Locate the cell with the specified text and output its (x, y) center coordinate. 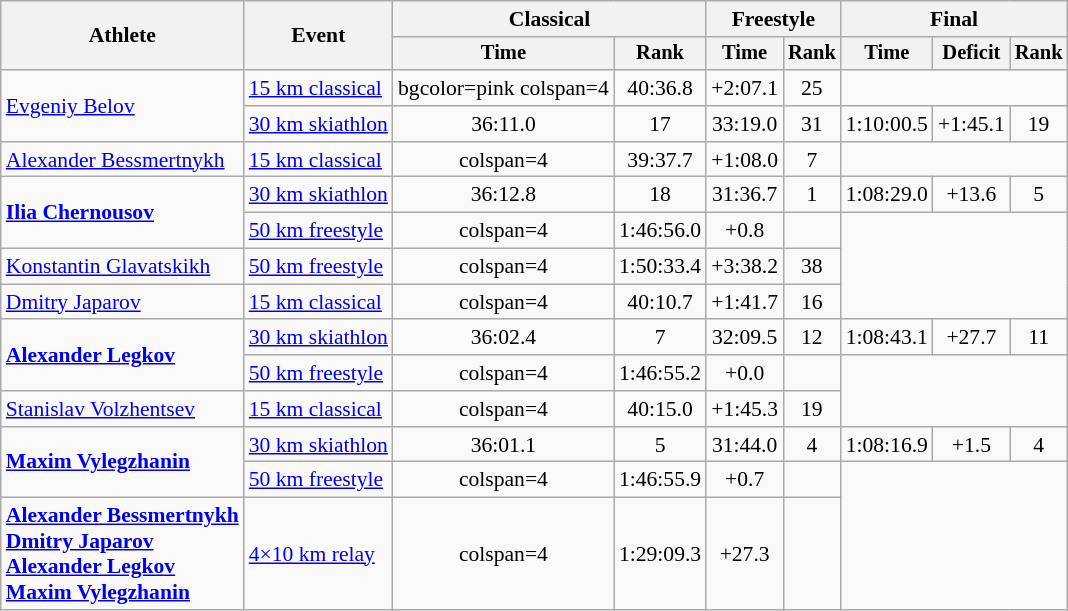
36:01.1 (504, 445)
1 (812, 195)
31:44.0 (744, 445)
Athlete (122, 36)
+0.8 (744, 231)
39:37.7 (660, 160)
31 (812, 124)
+27.3 (744, 554)
Deficit (972, 54)
33:19.0 (744, 124)
1:46:56.0 (660, 231)
1:08:43.1 (887, 338)
+0.7 (744, 480)
+3:38.2 (744, 267)
38 (812, 267)
Alexander Legkov (122, 356)
Maxim Vylegzhanin (122, 462)
36:12.8 (504, 195)
32:09.5 (744, 338)
Dmitry Japarov (122, 302)
+1:41.7 (744, 302)
11 (1039, 338)
Alexander BessmertnykhDmitry JaparovAlexander LegkovMaxim Vylegzhanin (122, 554)
bgcolor=pink colspan=4 (504, 88)
Alexander Bessmertnykh (122, 160)
4×10 km relay (318, 554)
1:46:55.2 (660, 373)
Final (954, 19)
+1:08.0 (744, 160)
36:02.4 (504, 338)
Freestyle (773, 19)
40:10.7 (660, 302)
+13.6 (972, 195)
Classical (550, 19)
Ilia Chernousov (122, 212)
+1:45.1 (972, 124)
12 (812, 338)
1:46:55.9 (660, 480)
17 (660, 124)
1:29:09.3 (660, 554)
+27.7 (972, 338)
18 (660, 195)
36:11.0 (504, 124)
Event (318, 36)
Konstantin Glavatskikh (122, 267)
Evgeniy Belov (122, 106)
+2:07.1 (744, 88)
+1.5 (972, 445)
1:10:00.5 (887, 124)
1:50:33.4 (660, 267)
1:08:16.9 (887, 445)
40:15.0 (660, 409)
16 (812, 302)
1:08:29.0 (887, 195)
+0.0 (744, 373)
31:36.7 (744, 195)
25 (812, 88)
40:36.8 (660, 88)
+1:45.3 (744, 409)
Stanislav Volzhentsev (122, 409)
